Provide the (X, Y) coordinate of the cell's center where the given text is located.  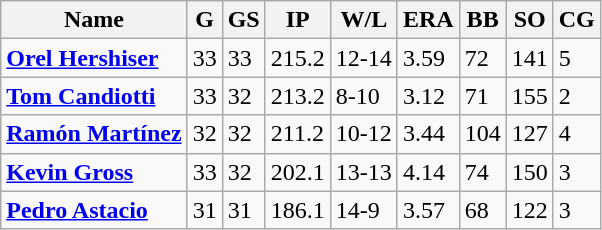
Orel Hershiser (94, 58)
155 (530, 96)
3.44 (428, 134)
150 (530, 172)
122 (530, 210)
ERA (428, 20)
12-14 (364, 58)
127 (530, 134)
Pedro Astacio (94, 210)
202.1 (298, 172)
215.2 (298, 58)
71 (482, 96)
4 (576, 134)
186.1 (298, 210)
13-13 (364, 172)
74 (482, 172)
2 (576, 96)
IP (298, 20)
141 (530, 58)
8-10 (364, 96)
72 (482, 58)
Tom Candiotti (94, 96)
3.57 (428, 210)
3.12 (428, 96)
4.14 (428, 172)
SO (530, 20)
3.59 (428, 58)
213.2 (298, 96)
W/L (364, 20)
104 (482, 134)
CG (576, 20)
G (204, 20)
Kevin Gross (94, 172)
5 (576, 58)
Name (94, 20)
211.2 (298, 134)
GS (244, 20)
10-12 (364, 134)
Ramón Martínez (94, 134)
14-9 (364, 210)
68 (482, 210)
BB (482, 20)
